Capture the cell that displays the provided text and extract its [x, y] central coordinate. 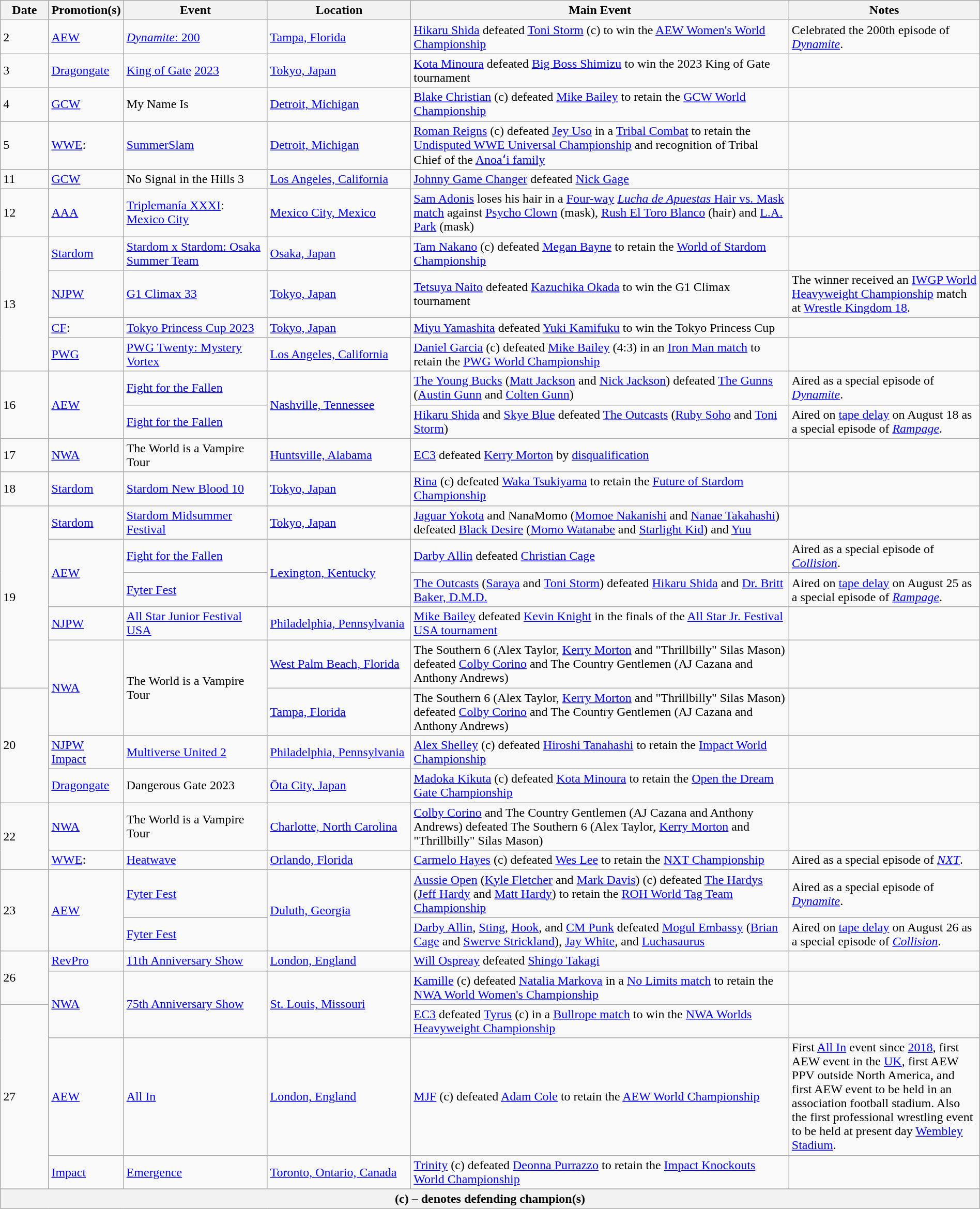
Notes [884, 10]
SummerSlam [195, 145]
NJPWImpact [86, 753]
MJF (c) defeated Adam Cole to retain the AEW World Championship [600, 1097]
No Signal in the Hills 3 [195, 179]
Toronto, Ontario, Canada [339, 1172]
The Young Bucks (Matt Jackson and Nick Jackson) defeated The Gunns (Austin Gunn and Colten Gunn) [600, 388]
Triplemanía XXXI: Mexico City [195, 213]
Lexington, Kentucky [339, 573]
RevPro [86, 961]
Stardom x Stardom: Osaka Summer Team [195, 253]
4 [25, 104]
Dynamite: 200 [195, 37]
Daniel Garcia (c) defeated Mike Bailey (4:3) in an Iron Man match to retain the PWG World Championship [600, 355]
West Palm Beach, Florida [339, 664]
King of Gate 2023 [195, 70]
PWG [86, 355]
Heatwave [195, 860]
5 [25, 145]
3 [25, 70]
(c) – denotes defending champion(s) [490, 1199]
Impact [86, 1172]
Tokyo Princess Cup 2023 [195, 328]
PWG Twenty: Mystery Vortex [195, 355]
Jaguar Yokota and NanaMomo (Momoe Nakanishi and Nanae Takahashi) defeated Black Desire (Momo Watanabe and Starlight Kid) and Yuu [600, 522]
Ōta City, Japan [339, 786]
Carmelo Hayes (c) defeated Wes Lee to retain the NXT Championship [600, 860]
CF: [86, 328]
17 [25, 455]
11 [25, 179]
G1 Climax 33 [195, 294]
All Star Junior Festival USA [195, 623]
Kota Minoura defeated Big Boss Shimizu to win the 2023 King of Gate tournament [600, 70]
Tam Nakano (c) defeated Megan Bayne to retain the World of Stardom Championship [600, 253]
75th Anniversary Show [195, 1004]
Mike Bailey defeated Kevin Knight in the finals of the All Star Jr. Festival USA tournament [600, 623]
Darby Allin defeated Christian Cage [600, 556]
Darby Allin, Sting, Hook, and CM Punk defeated Mogul Embassy (Brian Cage and Swerve Strickland), Jay White, and Luchasaurus [600, 935]
Johnny Game Changer defeated Nick Gage [600, 179]
Madoka Kikuta (c) defeated Kota Minoura to retain the Open the Dream Gate Championship [600, 786]
Emergence [195, 1172]
13 [25, 304]
Will Ospreay defeated Shingo Takagi [600, 961]
Location [339, 10]
Rina (c) defeated Waka Tsukiyama to retain the Future of Stardom Championship [600, 489]
The Outcasts (Saraya and Toni Storm) defeated Hikaru Shida and Dr. Britt Baker, D.M.D. [600, 589]
St. Louis, Missouri [339, 1004]
Duluth, Georgia [339, 911]
Date [25, 10]
Mexico City, Mexico [339, 213]
Huntsville, Alabama [339, 455]
Aired as a special episode of Collision. [884, 556]
My Name Is [195, 104]
18 [25, 489]
Aired on tape delay on August 25 as a special episode of Rampage. [884, 589]
Tetsuya Naito defeated Kazuchika Okada to win the G1 Climax tournament [600, 294]
Celebrated the 200th episode of Dynamite. [884, 37]
AAA [86, 213]
The winner received an IWGP World Heavyweight Championship match at Wrestle Kingdom 18. [884, 294]
EC3 defeated Tyrus (c) in a Bullrope match to win the NWA Worlds Heavyweight Championship [600, 1021]
26 [25, 978]
19 [25, 596]
Charlotte, North Carolina [339, 827]
Trinity (c) defeated Deonna Purrazzo to retain the Impact Knockouts World Championship [600, 1172]
Blake Christian (c) defeated Mike Bailey to retain the GCW World Championship [600, 104]
12 [25, 213]
Stardom New Blood 10 [195, 489]
22 [25, 836]
23 [25, 911]
Kamille (c) defeated Natalia Markova in a No Limits match to retain the NWA World Women's Championship [600, 987]
27 [25, 1097]
Multiverse United 2 [195, 753]
Main Event [600, 10]
11th Anniversary Show [195, 961]
Orlando, Florida [339, 860]
Osaka, Japan [339, 253]
Miyu Yamashita defeated Yuki Kamifuku to win the Tokyo Princess Cup [600, 328]
2 [25, 37]
Promotion(s) [86, 10]
Hikaru Shida and Skye Blue defeated The Outcasts (Ruby Soho and Toni Storm) [600, 422]
EC3 defeated Kerry Morton by disqualification [600, 455]
Aired on tape delay on August 26 as a special episode of Collision. [884, 935]
Aussie Open (Kyle Fletcher and Mark Davis) (c) defeated The Hardys (Jeff Hardy and Matt Hardy) to retain the ROH World Tag Team Championship [600, 894]
Stardom Midsummer Festival [195, 522]
Event [195, 10]
Aired on tape delay on August 18 as a special episode of Rampage. [884, 422]
Dangerous Gate 2023 [195, 786]
Alex Shelley (c) defeated Hiroshi Tanahashi to retain the Impact World Championship [600, 753]
Nashville, Tennessee [339, 405]
16 [25, 405]
Hikaru Shida defeated Toni Storm (c) to win the AEW Women's World Championship [600, 37]
20 [25, 745]
Aired as a special episode of NXT. [884, 860]
All In [195, 1097]
